From the cell containing the given text, extract its center point as (X, Y) coordinate. 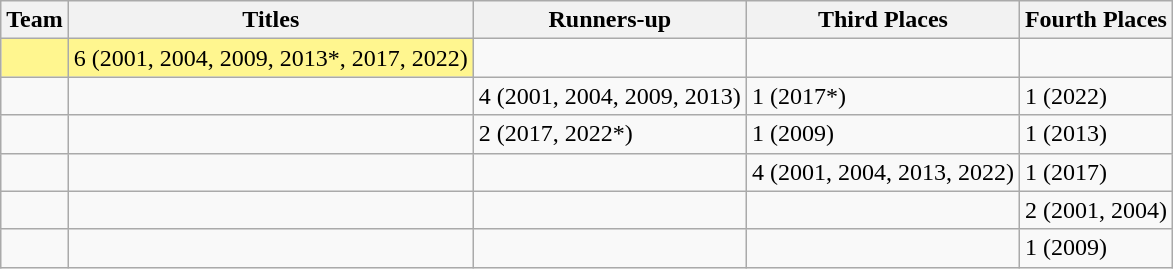
Titles (270, 20)
2 (2017, 2022*) (610, 134)
Third Places (882, 20)
1 (2022) (1096, 96)
1 (2017*) (882, 96)
4 (2001, 2004, 2013, 2022) (882, 172)
1 (2013) (1096, 134)
1 (2017) (1096, 172)
2 (2001, 2004) (1096, 210)
Team (35, 20)
4 (2001, 2004, 2009, 2013) (610, 96)
6 (2001, 2004, 2009, 2013*, 2017, 2022) (270, 58)
Runners-up (610, 20)
Fourth Places (1096, 20)
